Capture the cell that displays the provided text and extract its [x, y] central coordinate. 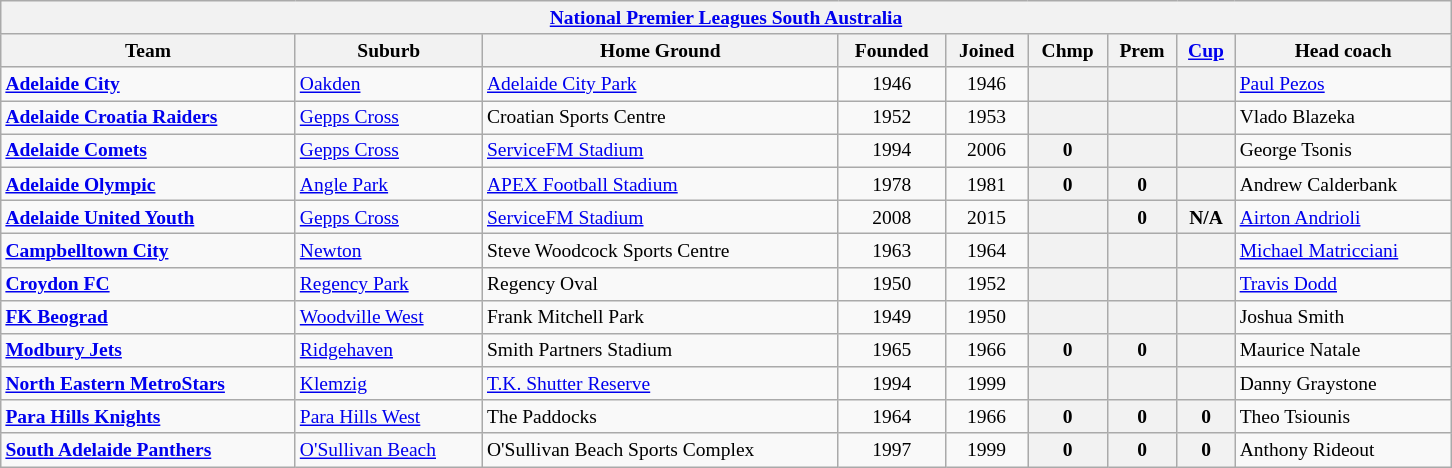
Para Hills Knights [148, 416]
2008 [892, 216]
1963 [892, 250]
Theo Tsiounis [1343, 416]
2006 [986, 150]
Croatian Sports Centre [660, 118]
Vlado Blazeka [1343, 118]
Adelaide Olympic [148, 184]
Newton [388, 250]
Paul Pezos [1343, 84]
Adelaide Croatia Raiders [148, 118]
Adelaide City Park [660, 84]
Klemzig [388, 384]
Joshua Smith [1343, 316]
Cup [1206, 50]
Suburb [388, 50]
Smith Partners Stadium [660, 350]
1997 [892, 450]
Andrew Calderbank [1343, 184]
Oakden [388, 84]
T.K. Shutter Reserve [660, 384]
Para Hills West [388, 416]
The Paddocks [660, 416]
George Tsonis [1343, 150]
Adelaide Comets [148, 150]
Michael Matricciani [1343, 250]
Prem [1142, 50]
1953 [986, 118]
Campbelltown City [148, 250]
Adelaide City [148, 84]
N/A [1206, 216]
Travis Dodd [1343, 284]
North Eastern MetroStars [148, 384]
Ridgehaven [388, 350]
Founded [892, 50]
O'Sullivan Beach Sports Complex [660, 450]
1965 [892, 350]
Frank Mitchell Park [660, 316]
Angle Park [388, 184]
1978 [892, 184]
O'Sullivan Beach [388, 450]
Adelaide United Youth [148, 216]
Maurice Natale [1343, 350]
Team [148, 50]
APEX Football Stadium [660, 184]
South Adelaide Panthers [148, 450]
National Premier Leagues South Australia [726, 18]
Head coach [1343, 50]
Joined [986, 50]
Chmp [1068, 50]
Steve Woodcock Sports Centre [660, 250]
Anthony Rideout [1343, 450]
1949 [892, 316]
Regency Park [388, 284]
Regency Oval [660, 284]
Airton Andrioli [1343, 216]
FK Beograd [148, 316]
1981 [986, 184]
Danny Graystone [1343, 384]
Modbury Jets [148, 350]
Woodville West [388, 316]
Home Ground [660, 50]
2015 [986, 216]
Croydon FC [148, 284]
